Locate the cell with the specified text and output its (x, y) center coordinate. 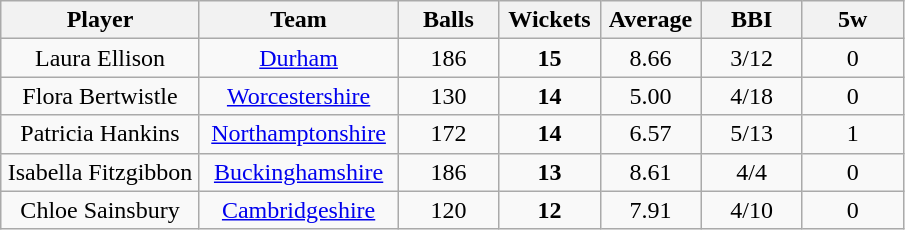
7.91 (650, 210)
8.61 (650, 172)
Cambridgeshire (298, 210)
Patricia Hankins (100, 134)
130 (448, 96)
3/12 (752, 58)
4/18 (752, 96)
Durham (298, 58)
Northamptonshire (298, 134)
4/10 (752, 210)
15 (550, 58)
5w (852, 20)
Buckinghamshire (298, 172)
Laura Ellison (100, 58)
12 (550, 210)
Player (100, 20)
Average (650, 20)
Flora Bertwistle (100, 96)
5.00 (650, 96)
Chloe Sainsbury (100, 210)
Isabella Fitzgibbon (100, 172)
172 (448, 134)
4/4 (752, 172)
Wickets (550, 20)
1 (852, 134)
5/13 (752, 134)
6.57 (650, 134)
8.66 (650, 58)
Worcestershire (298, 96)
Team (298, 20)
BBI (752, 20)
13 (550, 172)
120 (448, 210)
Balls (448, 20)
